Determine the (X, Y) coordinate at the center of the cell enclosing the given text.  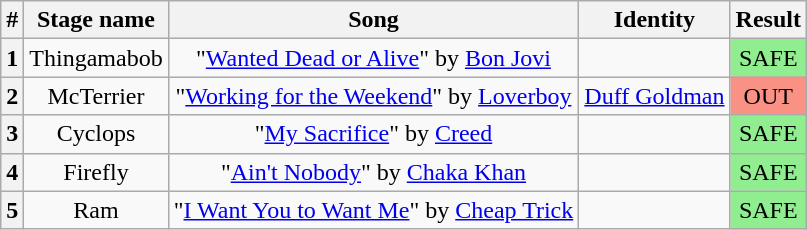
Identity (654, 20)
2 (12, 96)
"Working for the Weekend" by Loverboy (374, 96)
OUT (768, 96)
Thingamabob (96, 58)
Result (768, 20)
Duff Goldman (654, 96)
"I Want You to Want Me" by Cheap Trick (374, 210)
McTerrier (96, 96)
3 (12, 134)
"Wanted Dead or Alive" by Bon Jovi (374, 58)
Stage name (96, 20)
4 (12, 172)
"Ain't Nobody" by Chaka Khan (374, 172)
"My Sacrifice" by Creed (374, 134)
1 (12, 58)
5 (12, 210)
Firefly (96, 172)
Ram (96, 210)
# (12, 20)
Song (374, 20)
Cyclops (96, 134)
